Search for the cell housing the specified text and yield its (x, y) center coordinate. 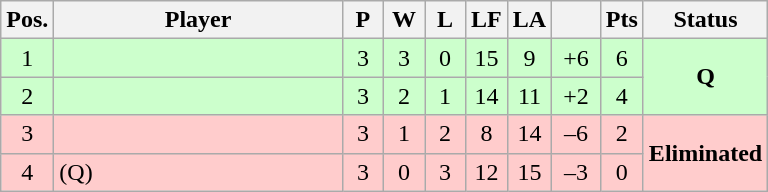
8 (487, 134)
–6 (576, 134)
W (404, 20)
Q (705, 77)
(Q) (198, 172)
Pts (622, 20)
9 (529, 58)
L (444, 20)
6 (622, 58)
LA (529, 20)
Status (705, 20)
+6 (576, 58)
+2 (576, 96)
Player (198, 20)
Pos. (28, 20)
Eliminated (705, 153)
LF (487, 20)
P (362, 20)
11 (529, 96)
12 (487, 172)
–3 (576, 172)
